Scan for the cell matching the given text and deliver its (X, Y) coordinate at center. 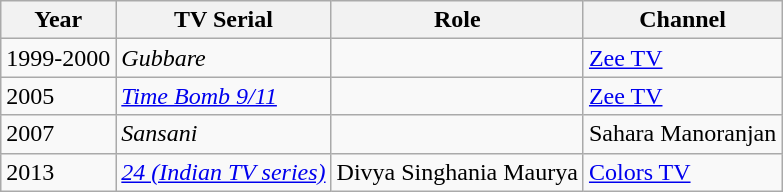
24 (Indian TV series) (224, 172)
Divya Singhania Maurya (457, 172)
Sansani (224, 134)
2005 (58, 96)
Time Bomb 9/11 (224, 96)
Gubbare (224, 58)
Channel (682, 20)
Role (457, 20)
1999-2000 (58, 58)
Colors TV (682, 172)
TV Serial (224, 20)
2013 (58, 172)
2007 (58, 134)
Year (58, 20)
Sahara Manoranjan (682, 134)
